Find where the given text appears and provide that cell's center as (X, Y) coordinate. 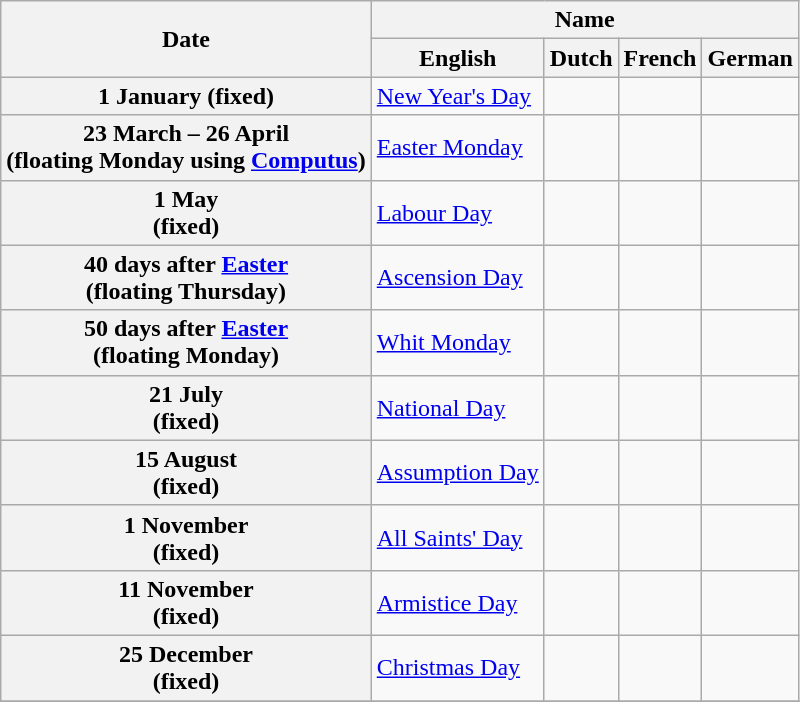
50 days after Easter(floating Monday) (186, 342)
40 days after Easter(floating Thursday) (186, 278)
Date (186, 39)
25 December (fixed) (186, 668)
German (750, 58)
11 November (fixed) (186, 602)
English (458, 58)
New Year's Day (458, 96)
1 November (fixed) (186, 538)
23 March – 26 April(floating Monday using Computus) (186, 148)
1 May(fixed) (186, 212)
Whit Monday (458, 342)
Dutch (581, 58)
Labour Day (458, 212)
French (660, 58)
National Day (458, 408)
Assumption Day (458, 472)
Easter Monday (458, 148)
21 July(fixed) (186, 408)
Ascension Day (458, 278)
All Saints' Day (458, 538)
15 August (fixed) (186, 472)
Armistice Day (458, 602)
1 January (fixed) (186, 96)
Christmas Day (458, 668)
Name (584, 20)
